Locate the cell with the specified text and output its (x, y) center coordinate. 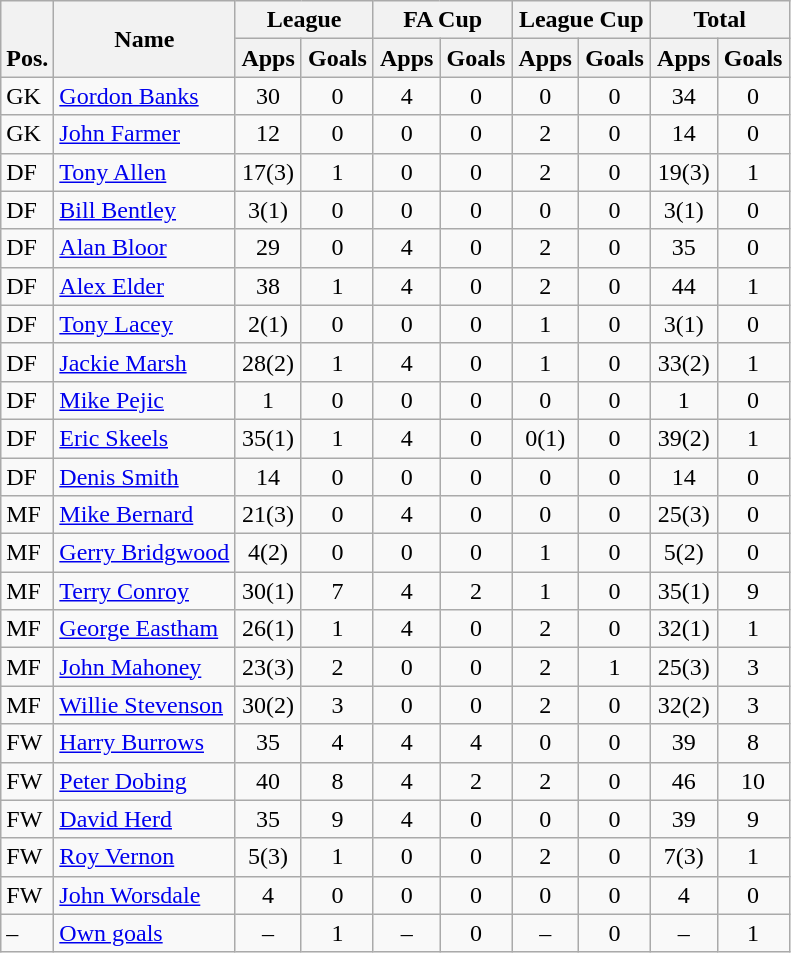
Own goals (144, 933)
Tony Allen (144, 172)
Denis Smith (144, 477)
38 (268, 286)
John Mahoney (144, 667)
39(2) (684, 438)
Mike Bernard (144, 515)
12 (268, 134)
John Farmer (144, 134)
7 (337, 591)
5(2) (684, 553)
Peter Dobing (144, 781)
32(1) (684, 629)
Terry Conroy (144, 591)
46 (684, 781)
League (304, 20)
2(1) (268, 324)
5(3) (268, 857)
Name (144, 39)
23(3) (268, 667)
19(3) (684, 172)
Pos. (28, 39)
Gordon Banks (144, 96)
David Herd (144, 819)
Roy Vernon (144, 857)
0(1) (546, 438)
Total (720, 20)
FA Cup (442, 20)
33(2) (684, 362)
40 (268, 781)
Mike Pejic (144, 400)
Willie Stevenson (144, 705)
George Eastham (144, 629)
21(3) (268, 515)
Alan Bloor (144, 248)
30 (268, 96)
34 (684, 96)
League Cup (582, 20)
John Worsdale (144, 895)
Jackie Marsh (144, 362)
Harry Burrows (144, 743)
Gerry Bridgwood (144, 553)
Bill Bentley (144, 210)
32(2) (684, 705)
Alex Elder (144, 286)
4(2) (268, 553)
10 (753, 781)
29 (268, 248)
7(3) (684, 857)
30(1) (268, 591)
26(1) (268, 629)
17(3) (268, 172)
30(2) (268, 705)
Eric Skeels (144, 438)
Tony Lacey (144, 324)
28(2) (268, 362)
44 (684, 286)
